Return (x, y) of the center of cell containing provided text 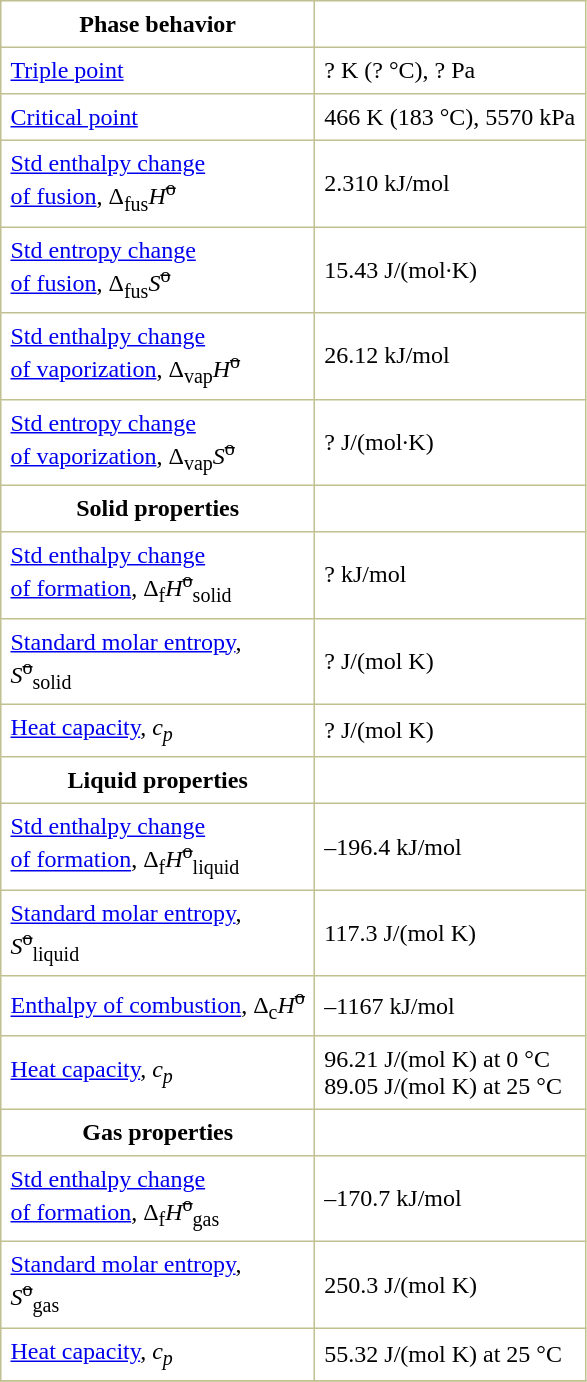
–170.7 kJ/mol (450, 1198)
Std enthalpy changeof formation, ΔfHogas (158, 1198)
? kJ/mol (450, 575)
Standard molar entropy,Soliquid (158, 933)
96.21 J/(mol K) at 0 °C89.05 J/(mol K) at 25 °C (450, 1072)
250.3 J/(mol K) (450, 1285)
26.12 kJ/mol (450, 356)
Phase behavior (158, 24)
Standard molar entropy,Sosolid (158, 661)
Std enthalpy changeof vaporization, ΔvapHo (158, 356)
Solid properties (158, 508)
? K (? °C), ? Pa (450, 70)
Standard molar entropy,Sogas (158, 1285)
Std entropy changeof vaporization, ΔvapSo (158, 442)
Std enthalpy changeof fusion, ΔfusHo (158, 183)
Std entropy changeof fusion, ΔfusSo (158, 270)
Std enthalpy changeof formation, ΔfHosolid (158, 575)
Liquid properties (158, 780)
? J/(mol·K) (450, 442)
Critical point (158, 117)
–196.4 kJ/mol (450, 847)
Triple point (158, 70)
Enthalpy of combustion, ΔcHo (158, 1006)
–1167 kJ/mol (450, 1006)
466 K (183 °C), 5570 kPa (450, 117)
15.43 J/(mol·K) (450, 270)
55.32 J/(mol K) at 25 °C (450, 1354)
2.310 kJ/mol (450, 183)
Std enthalpy changeof formation, ΔfHoliquid (158, 847)
Gas properties (158, 1132)
117.3 J/(mol K) (450, 933)
